Determine the (X, Y) coordinate at the center of the cell enclosing the given text.  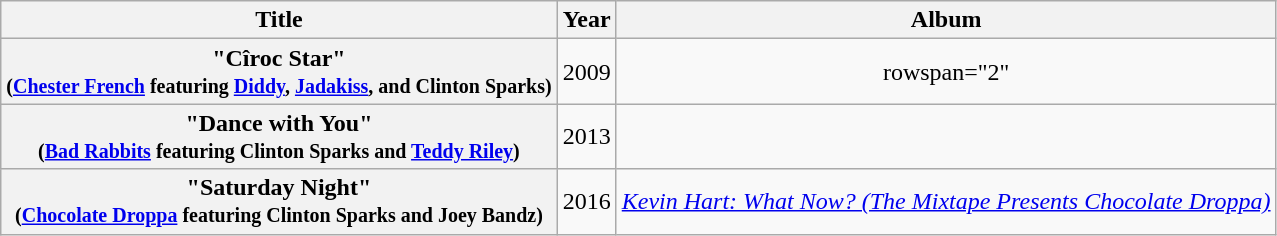
Album (946, 20)
2009 (586, 72)
2013 (586, 136)
Title (279, 20)
Kevin Hart: What Now? (The Mixtape Presents Chocolate Droppa) (946, 202)
"Cîroc Star"(Chester French featuring Diddy, Jadakiss, and Clinton Sparks) (279, 72)
"Saturday Night"(Chocolate Droppa featuring Clinton Sparks and Joey Bandz) (279, 202)
rowspan="2" (946, 72)
Year (586, 20)
"Dance with You"(Bad Rabbits featuring Clinton Sparks and Teddy Riley) (279, 136)
2016 (586, 202)
